Capture the cell that displays the provided text and extract its [X, Y] central coordinate. 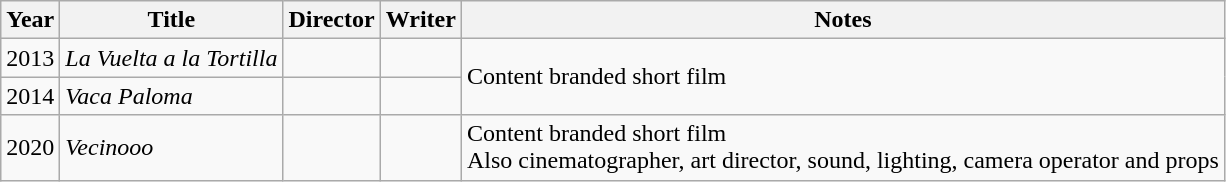
Year [30, 20]
Notes [842, 20]
Vecinooo [172, 148]
Content branded short film [842, 77]
Vaca Paloma [172, 96]
La Vuelta a la Tortilla [172, 58]
Writer [420, 20]
2020 [30, 148]
Title [172, 20]
Content branded short film Also cinematographer, art director, sound, lighting, camera operator and props [842, 148]
2014 [30, 96]
Director [332, 20]
2013 [30, 58]
